Locate the cell with the specified text and output its [X, Y] center coordinate. 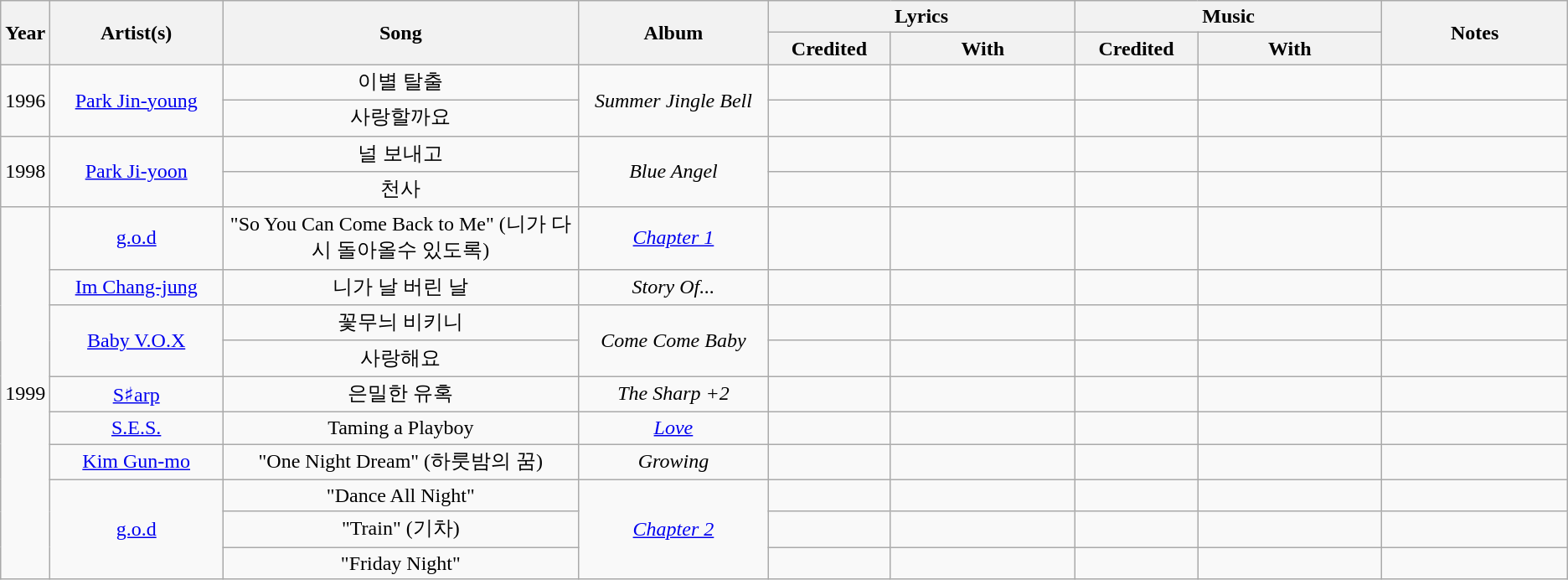
Story Of... [673, 287]
이별 탈출 [401, 82]
Summer Jingle Bell [673, 101]
1998 [25, 171]
Love [673, 427]
1996 [25, 101]
널 보내고 [401, 154]
꽃무늬 비키니 [401, 324]
Taming a Playboy [401, 427]
"So You Can Come Back to Me" (니가 다시 돌아올수 있도록) [401, 238]
Notes [1474, 33]
니가 날 버린 날 [401, 287]
S.E.S. [137, 427]
"Train" (기차) [401, 530]
Lyrics [921, 17]
Park Ji-yoon [137, 171]
Year [25, 33]
"Friday Night" [401, 563]
Growing [673, 463]
Im Chang-jung [137, 287]
Album [673, 33]
Baby V.O.X [137, 340]
Artist(s) [137, 33]
"Dance All Night" [401, 495]
"One Night Dream" (하룻밤의 꿈) [401, 463]
사랑해요 [401, 359]
The Sharp +2 [673, 394]
Come Come Baby [673, 340]
Park Jin-young [137, 101]
Music [1228, 17]
천사 [401, 189]
1999 [25, 393]
사랑할까요 [401, 117]
S♯arp [137, 394]
은밀한 유혹 [401, 394]
Song [401, 33]
Kim Gun-mo [137, 463]
Blue Angel [673, 171]
Chapter 2 [673, 530]
Chapter 1 [673, 238]
